For the text-containing cell, return its midpoint in (x, y) coordinate format. 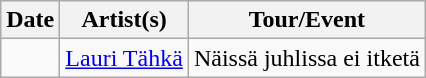
Artist(s) (124, 20)
Tour/Event (306, 20)
Lauri Tähkä (124, 58)
Näissä juhlissa ei itketä (306, 58)
Date (30, 20)
